Find where the given text appears and provide that cell's center as (x, y) coordinate. 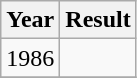
Year (30, 20)
Result (98, 20)
1986 (30, 58)
